Pinpoint the cell where the given text exists, returning its [X, Y] midpoint coordinate. 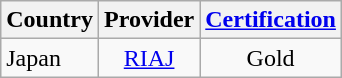
Country [50, 20]
Certification [271, 20]
Japan [50, 58]
Provider [148, 20]
RIAJ [148, 58]
Gold [271, 58]
